Identify which cell holds the provided text, then report its (x, y) central coordinate. 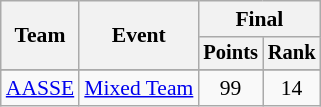
AASSE (40, 88)
14 (292, 88)
Points (230, 54)
Rank (292, 54)
Team (40, 36)
Event (138, 36)
Final (259, 19)
99 (230, 88)
Mixed Team (138, 88)
